For the text-containing cell, return its midpoint in (X, Y) coordinate format. 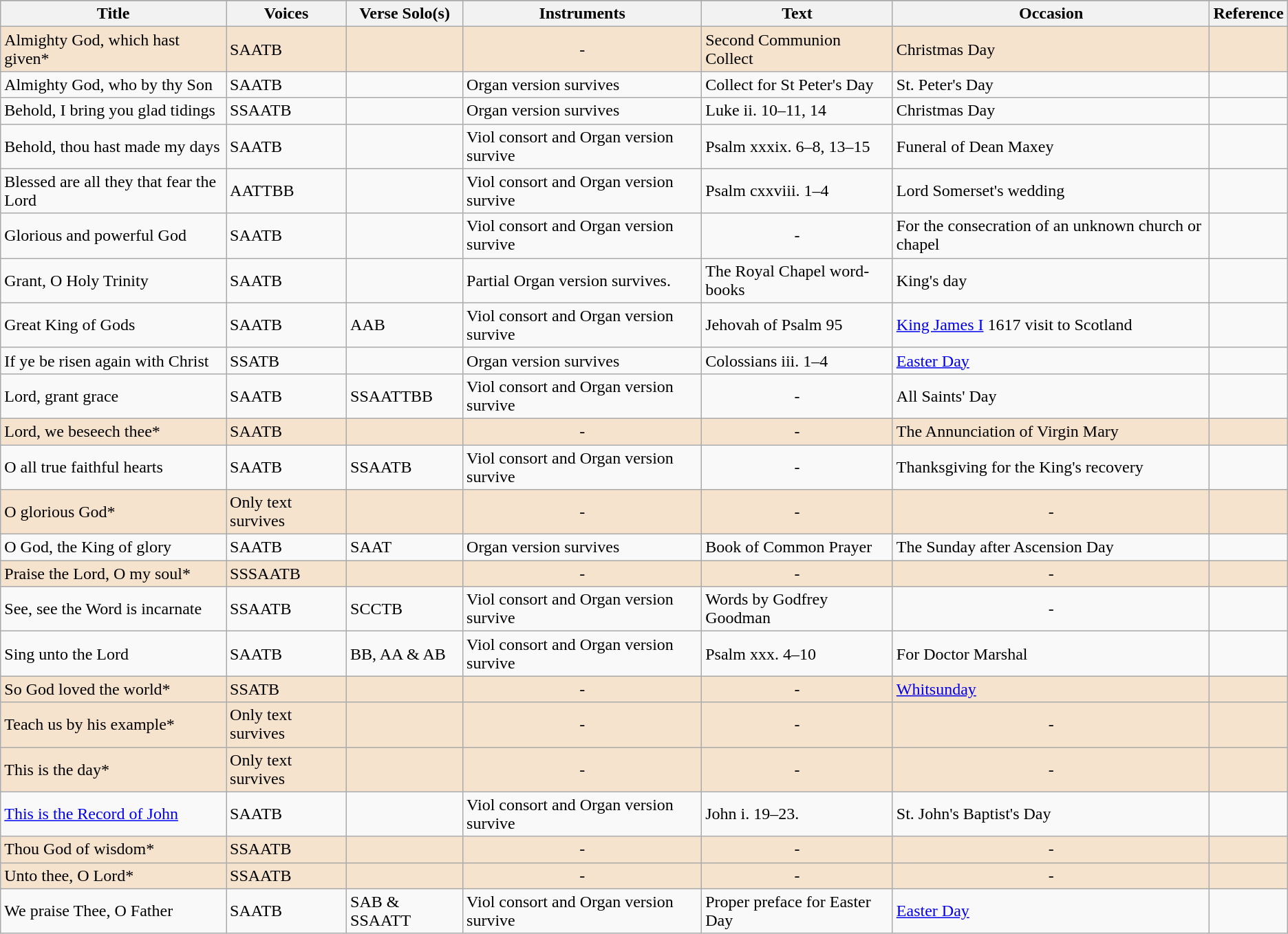
Partial Organ version survives. (582, 281)
All Saints' Day (1051, 396)
If ye be risen again with Christ (114, 360)
Funeral of Dean Maxey (1051, 146)
Psalm xxxix. 6–8, 13–15 (797, 146)
Praise the Lord, O my soul* (114, 574)
Text (797, 14)
Almighty God, which hast given* (114, 50)
SCCTB (405, 609)
AATTBB (286, 191)
Jehovah of Psalm 95 (797, 325)
See, see the Word is incarnate (114, 609)
Reference (1248, 14)
Verse Solo(s) (405, 14)
King's day (1051, 281)
SSAATTBB (405, 396)
Book of Common Prayer (797, 547)
Behold, I bring you glad tidings (114, 111)
St. Peter's Day (1051, 85)
The Sunday after Ascension Day (1051, 547)
Words by Godfrey Goodman (797, 609)
Psalm xxx. 4–10 (797, 653)
Voices (286, 14)
The Annunciation of Virgin Mary (1051, 431)
Teach us by his example* (114, 725)
Title (114, 14)
Whitsunday (1051, 689)
King James I 1617 visit to Scotland (1051, 325)
Instruments (582, 14)
Thanksgiving for the King's recovery (1051, 466)
Thou God of wisdom* (114, 849)
Behold, thou hast made my days (114, 146)
Luke ii. 10–11, 14 (797, 111)
The Royal Chapel word-books (797, 281)
Sing unto the Lord (114, 653)
For the consecration of an unknown church or chapel (1051, 235)
Lord, we beseech thee* (114, 431)
SAB & SSAATT (405, 911)
Occasion (1051, 14)
St. John's Baptist's Day (1051, 814)
This is the Record of John (114, 814)
Psalm cxxviii. 1–4 (797, 191)
Blessed are all they that fear the Lord (114, 191)
Lord Somerset's wedding (1051, 191)
This is the day* (114, 769)
Proper preface for Easter Day (797, 911)
John i. 19–23. (797, 814)
SAAT (405, 547)
Glorious and powerful God (114, 235)
So God loved the world* (114, 689)
Lord, grant grace (114, 396)
O God, the King of glory (114, 547)
O glorious God* (114, 512)
AAB (405, 325)
We praise Thee, O Father (114, 911)
Almighty God, who by thy Son (114, 85)
Great King of Gods (114, 325)
O all true faithful hearts (114, 466)
BB, AA & AB (405, 653)
For Doctor Marshal (1051, 653)
Unto thee, O Lord* (114, 876)
Grant, O Holy Trinity (114, 281)
Colossians iii. 1–4 (797, 360)
Second Communion Collect (797, 50)
Collect for St Peter's Day (797, 85)
SSSAATB (286, 574)
